Scan for the cell matching the given text and deliver its (X, Y) coordinate at center. 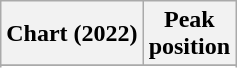
Chart (2022) (72, 34)
Peakposition (189, 34)
